Scan for the cell matching the given text and deliver its (X, Y) coordinate at center. 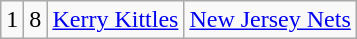
New Jersey Nets (270, 20)
1 (12, 20)
8 (36, 20)
Kerry Kittles (116, 20)
